Scan for the cell matching the given text and deliver its (x, y) coordinate at center. 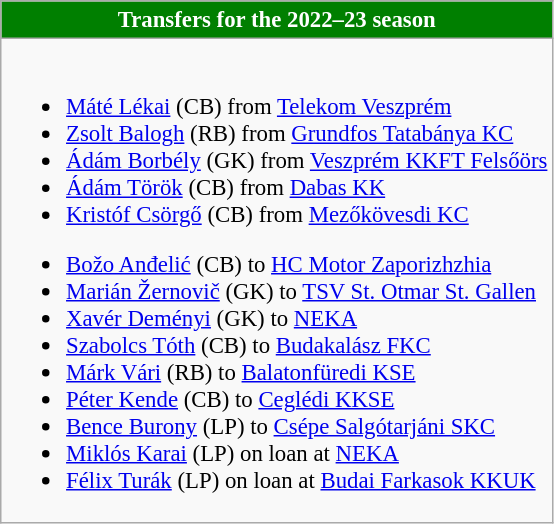
Transfers for the 2022–23 season (277, 20)
